Find where the given text appears and provide that cell's center as (X, Y) coordinate. 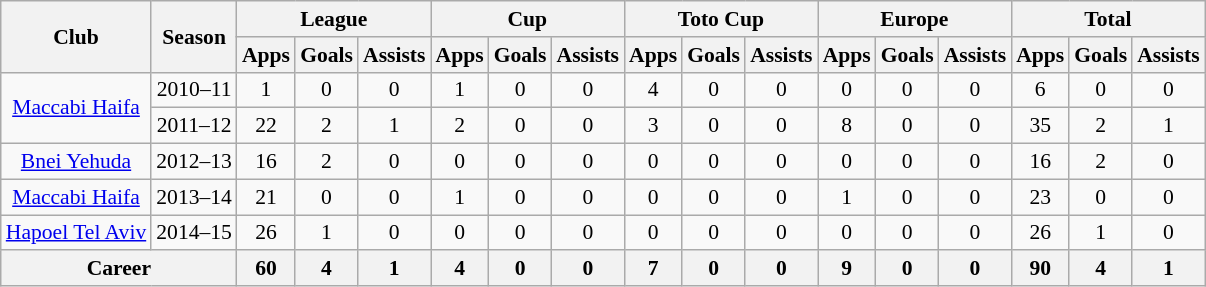
Total (1108, 19)
Toto Cup (721, 19)
21 (266, 197)
Career (119, 269)
Season (194, 36)
6 (1040, 90)
2013–14 (194, 197)
Bnei Yehuda (76, 162)
90 (1040, 269)
League (334, 19)
Cup (527, 19)
23 (1040, 197)
2012–13 (194, 162)
22 (266, 126)
60 (266, 269)
Club (76, 36)
Europe (915, 19)
3 (653, 126)
2014–15 (194, 233)
2011–12 (194, 126)
35 (1040, 126)
8 (847, 126)
9 (847, 269)
7 (653, 269)
Hapoel Tel Aviv (76, 233)
2010–11 (194, 90)
